Extract the (x, y) coordinate from the center of the cell holding the provided text.  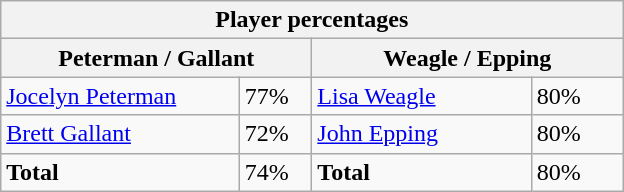
Brett Gallant (120, 134)
Jocelyn Peterman (120, 96)
Peterman / Gallant (156, 58)
77% (276, 96)
Lisa Weagle (422, 96)
72% (276, 134)
Player percentages (312, 20)
74% (276, 172)
John Epping (422, 134)
Weagle / Epping (468, 58)
